For the text-containing cell, return its midpoint in (x, y) coordinate format. 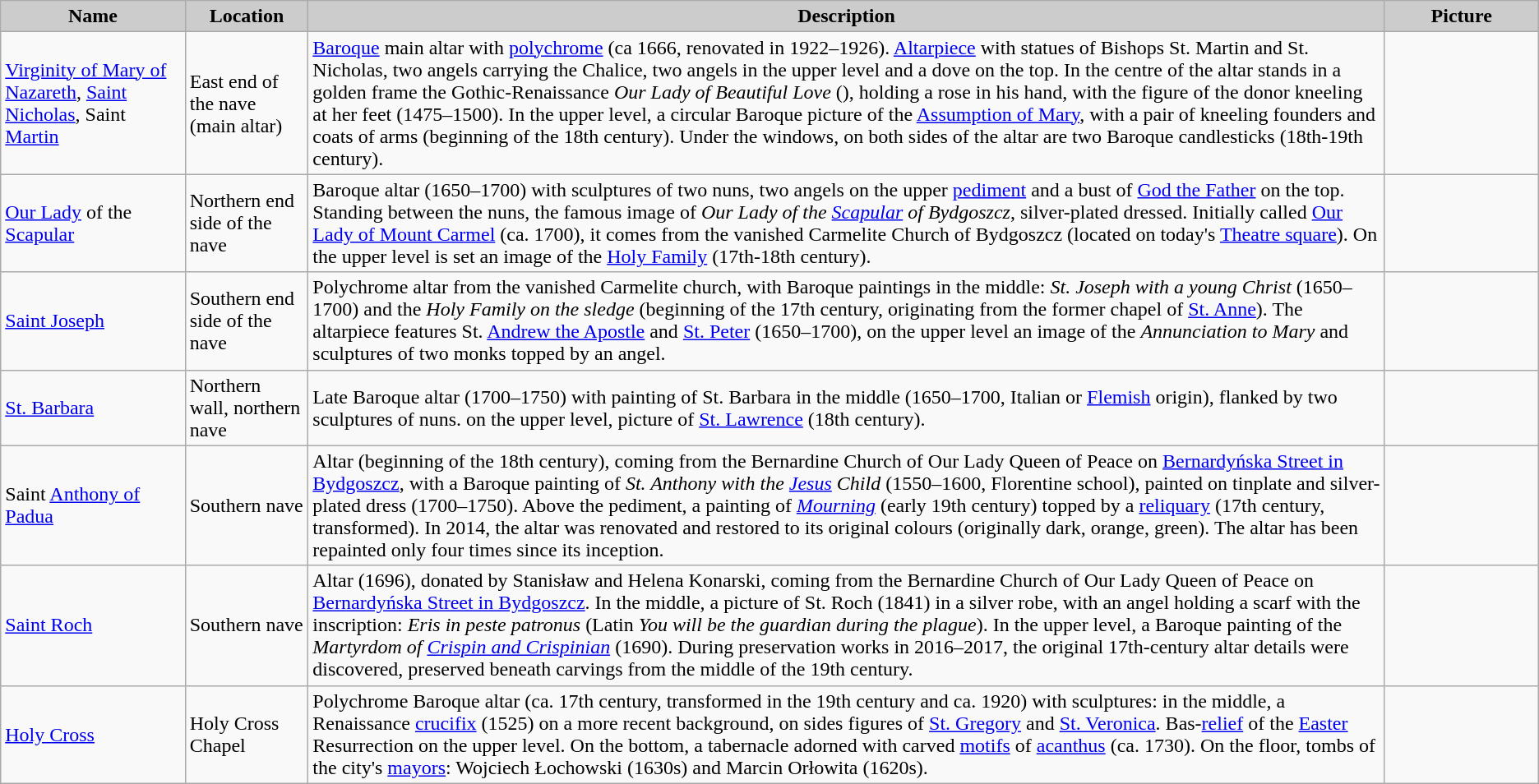
East end of the nave (main altar) (247, 104)
Name (93, 16)
Description (847, 16)
St. Barbara (93, 408)
Virginity of Mary of Nazareth, Saint Nicholas, Saint Martin (93, 104)
Saint Anthony of Padua (93, 505)
Saint Joseph (93, 321)
Saint Roch (93, 625)
Location (247, 16)
Northern end side of the nave (247, 224)
Our Lady of the Scapular (93, 224)
Holy Cross (93, 735)
Holy Cross Chapel (247, 735)
Northern wall, northern nave (247, 408)
Southern end side of the nave (247, 321)
Picture (1462, 16)
